Return [X, Y] of the center of cell containing provided text 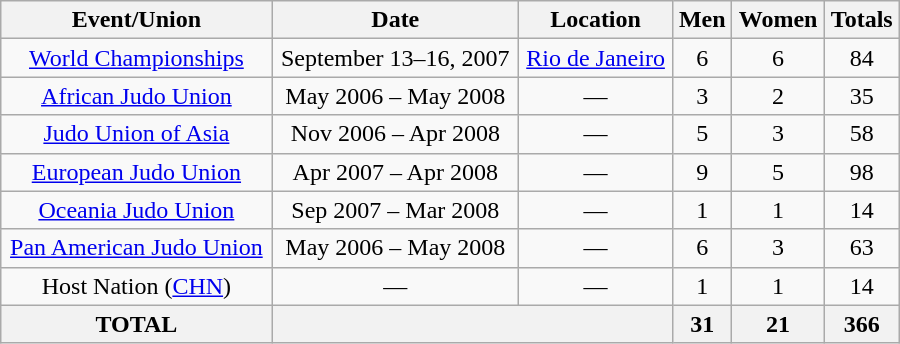
2 [778, 96]
Event/Union [136, 20]
Totals [862, 20]
TOTAL [136, 324]
Nov 2006 – Apr 2008 [396, 134]
Men [702, 20]
Apr 2007 – Apr 2008 [396, 172]
Location [596, 20]
58 [862, 134]
21 [778, 324]
98 [862, 172]
63 [862, 248]
September 13–16, 2007 [396, 58]
African Judo Union [136, 96]
Oceania Judo Union [136, 210]
Rio de Janeiro [596, 58]
Judo Union of Asia [136, 134]
366 [862, 324]
Date [396, 20]
European Judo Union [136, 172]
31 [702, 324]
35 [862, 96]
9 [702, 172]
84 [862, 58]
Pan American Judo Union [136, 248]
Host Nation (CHN) [136, 286]
Women [778, 20]
World Championships [136, 58]
Sep 2007 – Mar 2008 [396, 210]
